Locate the cell with the specified text and output its [X, Y] center coordinate. 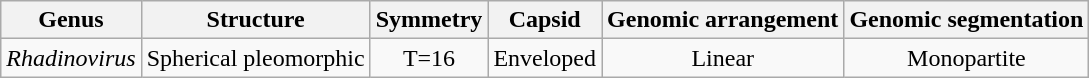
Symmetry [429, 20]
Monopartite [966, 58]
T=16 [429, 58]
Genomic arrangement [723, 20]
Rhadinovirus [71, 58]
Genomic segmentation [966, 20]
Structure [256, 20]
Linear [723, 58]
Genus [71, 20]
Capsid [545, 20]
Enveloped [545, 58]
Spherical pleomorphic [256, 58]
